Scan for the cell matching the given text and deliver its (X, Y) coordinate at center. 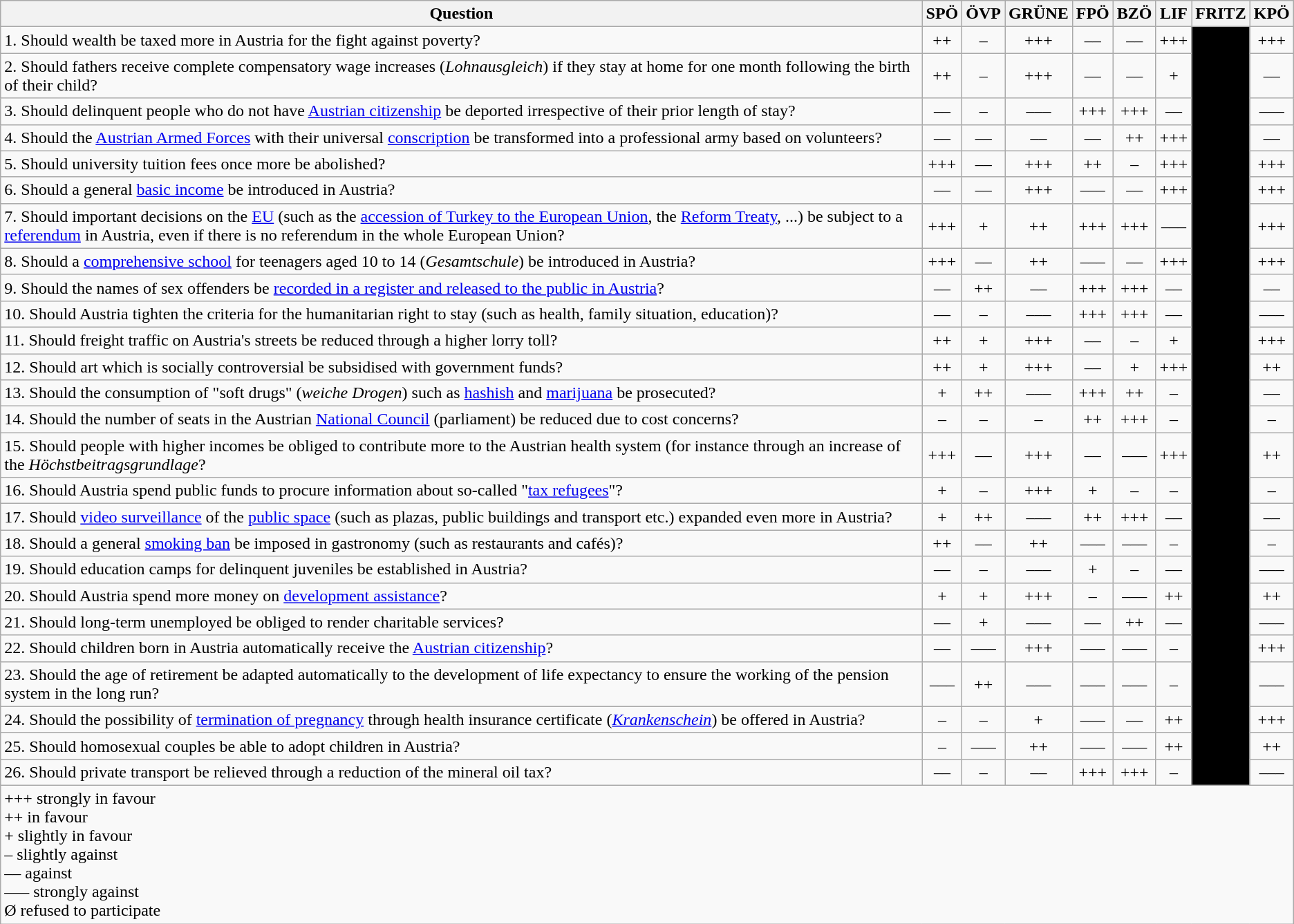
Ø (1221, 406)
17. Should video surveillance of the public space (such as plazas, public buildings and transport etc.) expanded even more in Austria? (462, 517)
25. Should homosexual couples be able to adopt children in Austria? (462, 746)
Question (462, 14)
11. Should freight traffic on Austria's streets be reduced through a higher lorry toll? (462, 340)
BZÖ (1134, 14)
6. Should a general basic income be introduced in Austria? (462, 190)
SPÖ (942, 14)
FPÖ (1092, 14)
9. Should the names of sex offenders be recorded in a register and released to the public in Austria? (462, 287)
16. Should Austria spend public funds to procure information about so-called "tax refugees"? (462, 491)
FRITZ (1221, 14)
GRÜNE (1039, 14)
26. Should private transport be relieved through a reduction of the mineral oil tax? (462, 772)
21. Should long-term unemployed be obliged to render charitable services? (462, 622)
18. Should a general smoking ban be imposed in gastronomy (such as restaurants and cafés)? (462, 543)
4. Should the Austrian Armed Forces with their universal conscription be transformed into a professional army based on volunteers? (462, 138)
3. Should delinquent people who do not have Austrian citizenship be deported irrespective of their prior length of stay? (462, 111)
19. Should education camps for delinquent juveniles be established in Austria? (462, 569)
KPÖ (1272, 14)
14. Should the number of seats in the Austrian National Council (parliament) be reduced due to cost concerns? (462, 419)
ÖVP (984, 14)
LIF (1174, 14)
20. Should Austria spend more money on development assistance? (462, 596)
8. Should a comprehensive school for teenagers aged 10 to 14 (Gesamtschule) be introduced in Austria? (462, 261)
12. Should art which is socially controversial be subsidised with government funds? (462, 367)
2. Should fathers receive complete compensatory wage increases (Lohnausgleich) if they stay at home for one month following the birth of their child? (462, 76)
22. Should children born in Austria automatically receive the Austrian citizenship? (462, 648)
10. Should Austria tighten the criteria for the humanitarian right to stay (such as health, family situation, education)? (462, 314)
13. Should the consumption of "soft drugs" (weiche Drogen) such as hashish and marijuana be prosecuted? (462, 393)
1. Should wealth be taxed more in Austria for the fight against poverty? (462, 40)
24. Should the possibility of termination of pregnancy through health insurance certificate (Krankenschein) be offered in Austria? (462, 719)
5. Should university tuition fees once more be abolished? (462, 164)
+++ strongly in favour++ in favour+ slightly in favour– slightly against–– against––– strongly againstØ refused to participate (647, 854)
